Find where the given text appears and provide that cell's center as [x, y] coordinate. 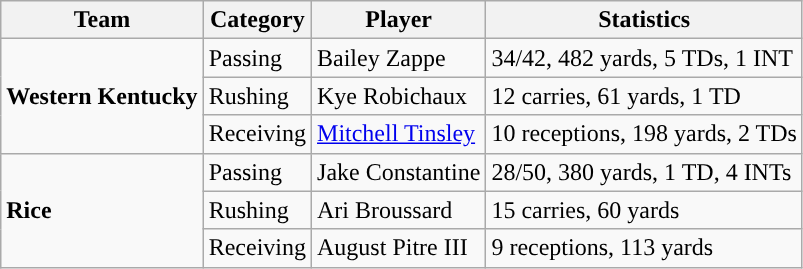
Player [399, 20]
Ari Broussard [399, 210]
Bailey Zappe [399, 58]
Jake Constantine [399, 172]
15 carries, 60 yards [644, 210]
Statistics [644, 20]
Team [102, 20]
Category [257, 20]
Western Kentucky [102, 96]
Rice [102, 210]
Kye Robichaux [399, 96]
28/50, 380 yards, 1 TD, 4 INTs [644, 172]
9 receptions, 113 yards [644, 248]
12 carries, 61 yards, 1 TD [644, 96]
10 receptions, 198 yards, 2 TDs [644, 134]
34/42, 482 yards, 5 TDs, 1 INT [644, 58]
August Pitre III [399, 248]
Mitchell Tinsley [399, 134]
